Pinpoint the cell where the given text exists, returning its (X, Y) midpoint coordinate. 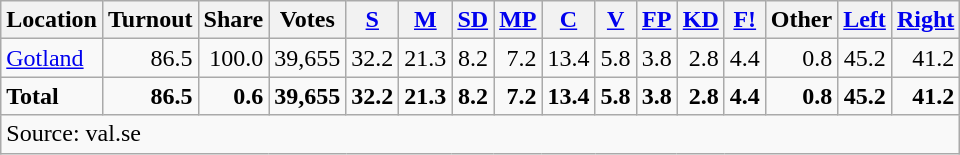
100.0 (234, 58)
V (616, 20)
Gotland (52, 58)
Source: val.se (480, 134)
Votes (308, 20)
Location (52, 20)
F! (744, 20)
Left (865, 20)
Other (801, 20)
Share (234, 20)
Turnout (150, 20)
FP (656, 20)
Right (925, 20)
MP (518, 20)
SD (473, 20)
M (426, 20)
S (372, 20)
C (568, 20)
Total (52, 96)
0.6 (234, 96)
KD (700, 20)
